Determine the (x, y) coordinate at the center of the cell enclosing the given text.  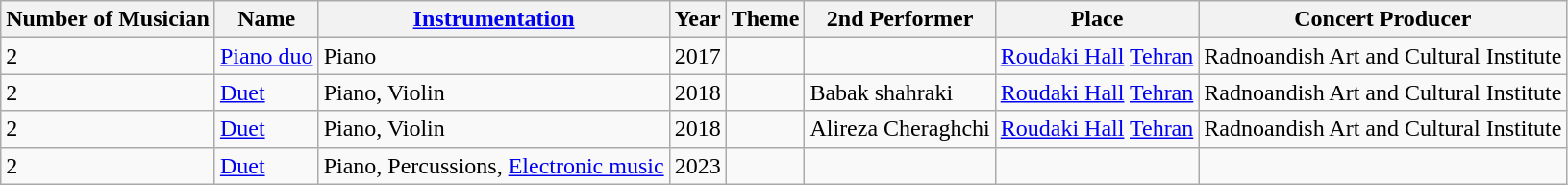
Instrumentation (494, 19)
2023 (698, 166)
Piano duo (266, 56)
Number of Musician (108, 19)
Year (698, 19)
Alireza Cheraghchi (900, 129)
Piano (494, 56)
Babak shahraki (900, 92)
Piano, Percussions, Electronic music (494, 166)
Name (266, 19)
2nd Performer (900, 19)
Place (1097, 19)
Concert Producer (1382, 19)
2017 (698, 56)
Theme (765, 19)
